For the text-containing cell, return its midpoint in (X, Y) coordinate format. 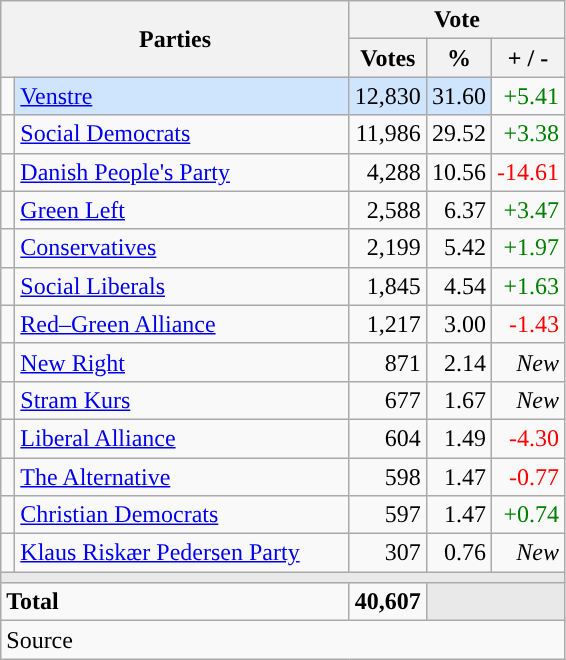
Venstre (182, 96)
+0.74 (528, 515)
10.56 (458, 172)
Social Democrats (182, 134)
Liberal Alliance (182, 438)
-1.43 (528, 324)
2.14 (458, 362)
12,830 (388, 96)
871 (388, 362)
604 (388, 438)
1,217 (388, 324)
677 (388, 400)
+ / - (528, 58)
Parties (176, 39)
307 (388, 553)
597 (388, 515)
2,588 (388, 210)
Red–Green Alliance (182, 324)
598 (388, 477)
5.42 (458, 248)
1.49 (458, 438)
New Right (182, 362)
31.60 (458, 96)
Total (176, 602)
0.76 (458, 553)
-0.77 (528, 477)
+3.47 (528, 210)
6.37 (458, 210)
Social Liberals (182, 286)
4,288 (388, 172)
+1.63 (528, 286)
+5.41 (528, 96)
Conservatives (182, 248)
1.67 (458, 400)
Green Left (182, 210)
2,199 (388, 248)
Christian Democrats (182, 515)
% (458, 58)
29.52 (458, 134)
Source (283, 640)
-14.61 (528, 172)
The Alternative (182, 477)
4.54 (458, 286)
Vote (456, 20)
Danish People's Party (182, 172)
3.00 (458, 324)
40,607 (388, 602)
Klaus Riskær Pedersen Party (182, 553)
+1.97 (528, 248)
-4.30 (528, 438)
Votes (388, 58)
+3.38 (528, 134)
Stram Kurs (182, 400)
11,986 (388, 134)
1,845 (388, 286)
